For the text-containing cell, return its midpoint in [X, Y] coordinate format. 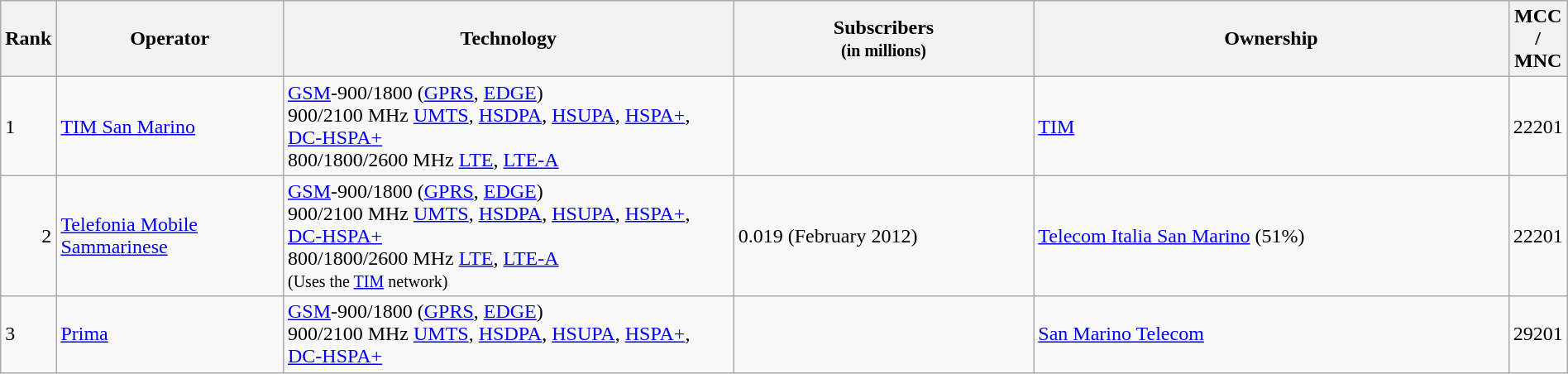
Rank [28, 39]
GSM-900/1800 (GPRS, EDGE)900/2100 MHz UMTS, HSDPA, HSUPA, HSPA+, DC-HSPA+800/1800/2600 MHz LTE, LTE-A [508, 126]
GSM-900/1800 (GPRS, EDGE)900/2100 MHz UMTS, HSDPA, HSUPA, HSPA+, DC-HSPA+800/1800/2600 MHz LTE, LTE-A(Uses the TIM network) [508, 236]
GSM-900/1800 (GPRS, EDGE)900/2100 MHz UMTS, HSDPA, HSUPA, HSPA+, DC-HSPA+ [508, 334]
Subscribers(in millions) [883, 39]
Operator [170, 39]
Telefonia Mobile Sammarinese [170, 236]
Technology [508, 39]
TIM San Marino [170, 126]
Ownership [1271, 39]
0.019 (February 2012) [883, 236]
2 [28, 236]
3 [28, 334]
TIM [1271, 126]
Prima [170, 334]
29201 [1538, 334]
Telecom Italia San Marino (51%) [1271, 236]
San Marino Telecom [1271, 334]
MCC / MNC [1538, 39]
1 [28, 126]
